Find where the given text appears and provide that cell's center as [x, y] coordinate. 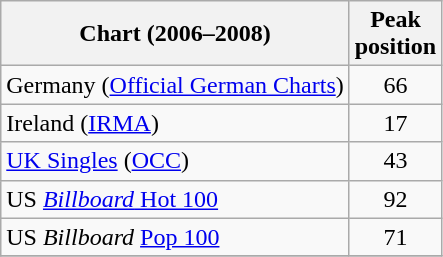
Chart (2006–2008) [175, 34]
Peakposition [395, 34]
US Billboard Hot 100 [175, 199]
Ireland (IRMA) [175, 123]
Germany (Official German Charts) [175, 85]
92 [395, 199]
US Billboard Pop 100 [175, 237]
66 [395, 85]
43 [395, 161]
17 [395, 123]
71 [395, 237]
UK Singles (OCC) [175, 161]
